Detect which cell encompasses the target text, then output its (X, Y) center coordinate. 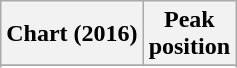
Chart (2016) (72, 34)
Peak position (189, 34)
